Capture the cell that displays the provided text and extract its (X, Y) central coordinate. 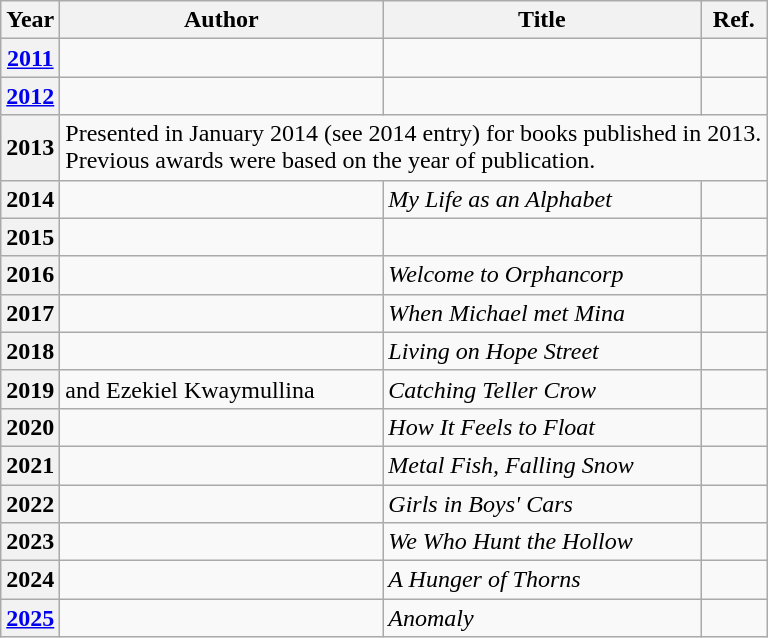
2025 (30, 618)
2011 (30, 58)
When Michael met Mina (542, 313)
Living on Hope Street (542, 351)
How It Feels to Float (542, 427)
and Ezekiel Kwaymullina (222, 389)
Presented in January 2014 (see 2014 entry) for books published in 2013.Previous awards were based on the year of publication. (414, 148)
2021 (30, 465)
2015 (30, 237)
2012 (30, 96)
2024 (30, 580)
Welcome to Orphancorp (542, 275)
Anomaly (542, 618)
Metal Fish, Falling Snow (542, 465)
My Life as an Alphabet (542, 199)
2018 (30, 351)
We Who Hunt the Hollow (542, 542)
2016 (30, 275)
2020 (30, 427)
2023 (30, 542)
Ref. (734, 20)
2019 (30, 389)
2014 (30, 199)
2022 (30, 503)
Author (222, 20)
2013 (30, 148)
Title (542, 20)
A Hunger of Thorns (542, 580)
Catching Teller Crow (542, 389)
2017 (30, 313)
Girls in Boys' Cars (542, 503)
Year (30, 20)
